Identify which cell holds the provided text, then report its [x, y] central coordinate. 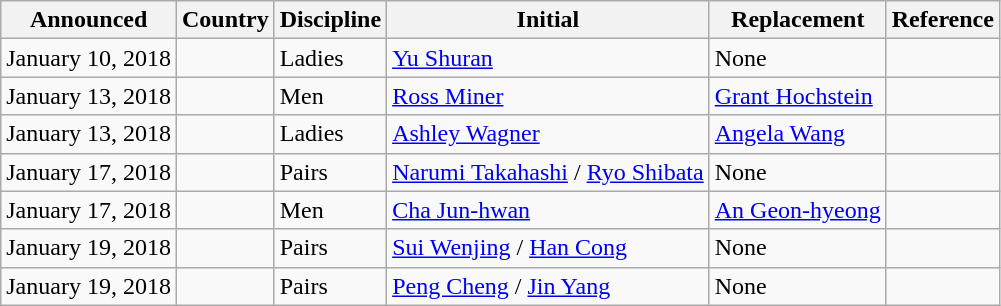
Cha Jun-hwan [548, 210]
January 10, 2018 [89, 58]
Discipline [330, 20]
Sui Wenjing / Han Cong [548, 248]
Country [225, 20]
Narumi Takahashi / Ryo Shibata [548, 172]
Grant Hochstein [798, 96]
Reference [942, 20]
Peng Cheng / Jin Yang [548, 286]
Replacement [798, 20]
Ross Miner [548, 96]
Angela Wang [798, 134]
Announced [89, 20]
Initial [548, 20]
Yu Shuran [548, 58]
Ashley Wagner [548, 134]
An Geon-hyeong [798, 210]
